Output the [X, Y] coordinate of the center of the cell containing the given text.  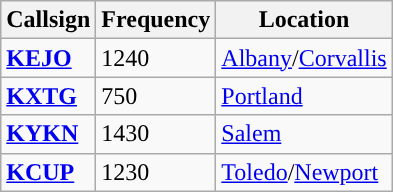
KXTG [48, 96]
Toledo/Newport [304, 172]
KCUP [48, 172]
1430 [156, 134]
Callsign [48, 20]
1230 [156, 172]
Frequency [156, 20]
Albany/Corvallis [304, 58]
Salem [304, 134]
750 [156, 96]
Location [304, 20]
Portland [304, 96]
KYKN [48, 134]
KEJO [48, 58]
1240 [156, 58]
